Return the [x, y] coordinate for the center point of the cell that contains the specified text.  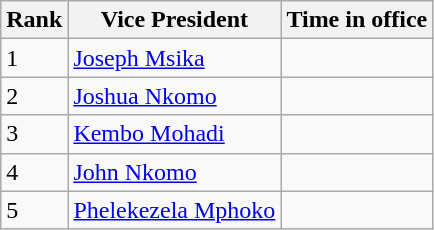
Rank [34, 20]
Joseph Msika [174, 58]
2 [34, 96]
John Nkomo [174, 172]
Phelekezela Mphoko [174, 210]
Joshua Nkomo [174, 96]
Kembo Mohadi [174, 134]
4 [34, 172]
3 [34, 134]
1 [34, 58]
Time in office [357, 20]
5 [34, 210]
Vice President [174, 20]
